Determine the [X, Y] coordinate at the center of the cell enclosing the given text.  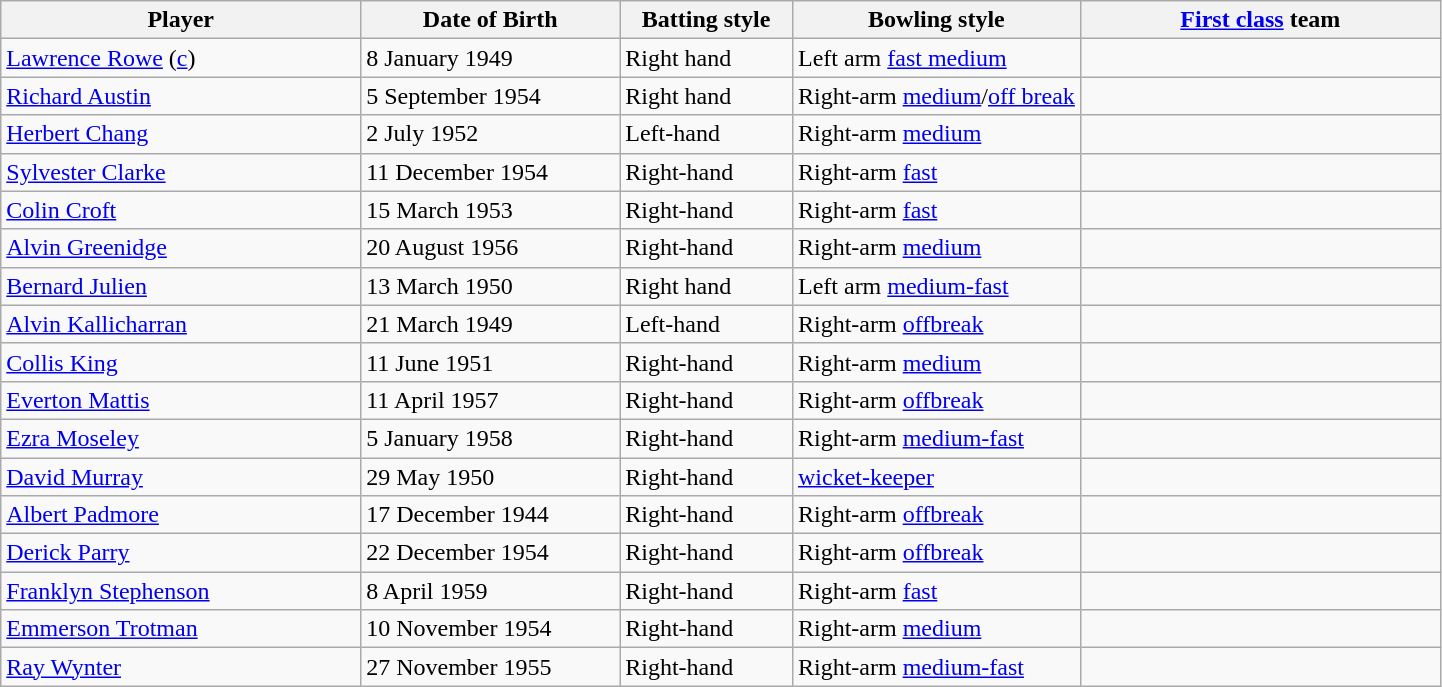
15 March 1953 [490, 210]
Left arm fast medium [936, 58]
22 December 1954 [490, 553]
5 September 1954 [490, 96]
Colin Croft [181, 210]
10 November 1954 [490, 629]
21 March 1949 [490, 324]
Ray Wynter [181, 667]
27 November 1955 [490, 667]
Alvin Kallicharran [181, 324]
13 March 1950 [490, 286]
David Murray [181, 477]
Everton Mattis [181, 400]
Batting style [706, 20]
Lawrence Rowe (c) [181, 58]
Richard Austin [181, 96]
Date of Birth [490, 20]
Sylvester Clarke [181, 172]
2 July 1952 [490, 134]
Franklyn Stephenson [181, 591]
11 June 1951 [490, 362]
First class team [1260, 20]
Derick Parry [181, 553]
11 December 1954 [490, 172]
29 May 1950 [490, 477]
Alvin Greenidge [181, 248]
Bowling style [936, 20]
Herbert Chang [181, 134]
20 August 1956 [490, 248]
Right-arm medium/off break [936, 96]
8 January 1949 [490, 58]
wicket-keeper [936, 477]
8 April 1959 [490, 591]
Bernard Julien [181, 286]
Collis King [181, 362]
11 April 1957 [490, 400]
Ezra Moseley [181, 438]
Player [181, 20]
17 December 1944 [490, 515]
Left arm medium-fast [936, 286]
Emmerson Trotman [181, 629]
Albert Padmore [181, 515]
5 January 1958 [490, 438]
